Search for the cell housing the specified text and yield its [x, y] center coordinate. 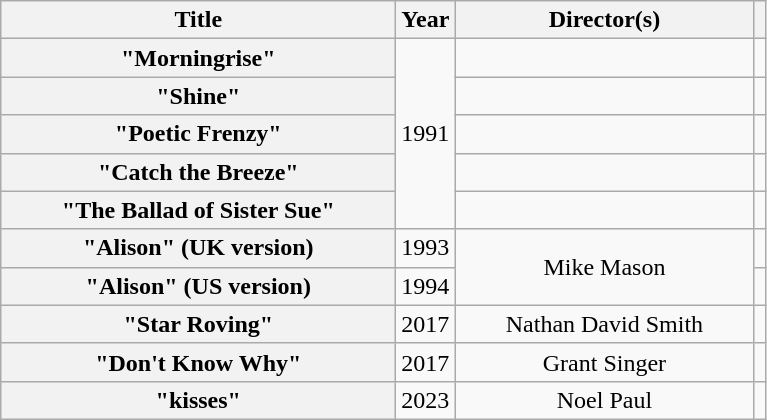
"Morningrise" [198, 58]
"kisses" [198, 400]
Noel Paul [604, 400]
"Don't Know Why" [198, 362]
"Catch the Breeze" [198, 172]
Title [198, 20]
Year [426, 20]
2023 [426, 400]
Nathan David Smith [604, 324]
"The Ballad of Sister Sue" [198, 210]
"Poetic Frenzy" [198, 134]
"Shine" [198, 96]
1991 [426, 134]
"Alison" (UK version) [198, 248]
Grant Singer [604, 362]
"Alison" (US version) [198, 286]
"Star Roving" [198, 324]
1994 [426, 286]
1993 [426, 248]
Mike Mason [604, 267]
Director(s) [604, 20]
